Detect which cell encompasses the target text, then output its [X, Y] center coordinate. 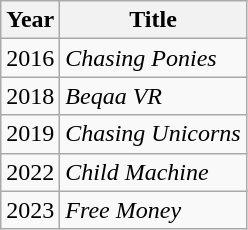
Free Money [153, 210]
Beqaa VR [153, 96]
Title [153, 20]
Year [30, 20]
2023 [30, 210]
Chasing Ponies [153, 58]
2019 [30, 134]
2022 [30, 172]
2018 [30, 96]
Child Machine [153, 172]
2016 [30, 58]
Chasing Unicorns [153, 134]
